Provide the [X, Y] coordinate of the cell's center where the given text is located.  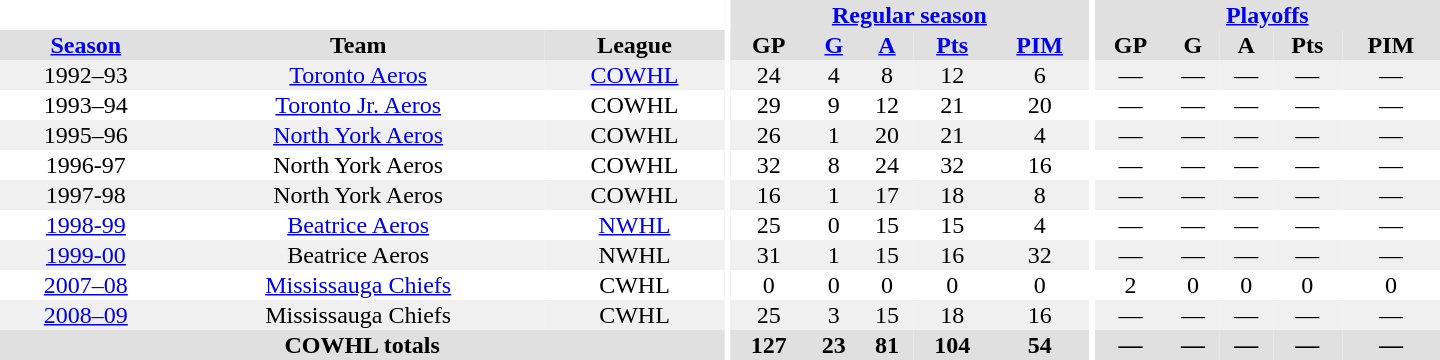
29 [768, 105]
League [635, 45]
54 [1040, 345]
1998-99 [86, 225]
COWHL totals [362, 345]
17 [886, 195]
Toronto Jr. Aeros [358, 105]
1996-97 [86, 165]
2 [1131, 285]
1992–93 [86, 75]
Toronto Aeros [358, 75]
26 [768, 135]
104 [952, 345]
Season [86, 45]
9 [834, 105]
6 [1040, 75]
1995–96 [86, 135]
2008–09 [86, 315]
Playoffs [1268, 15]
1993–94 [86, 105]
1997-98 [86, 195]
2007–08 [86, 285]
23 [834, 345]
81 [886, 345]
127 [768, 345]
Team [358, 45]
3 [834, 315]
31 [768, 255]
1999-00 [86, 255]
Regular season [909, 15]
